From the cell containing the given text, extract its center point as [X, Y] coordinate. 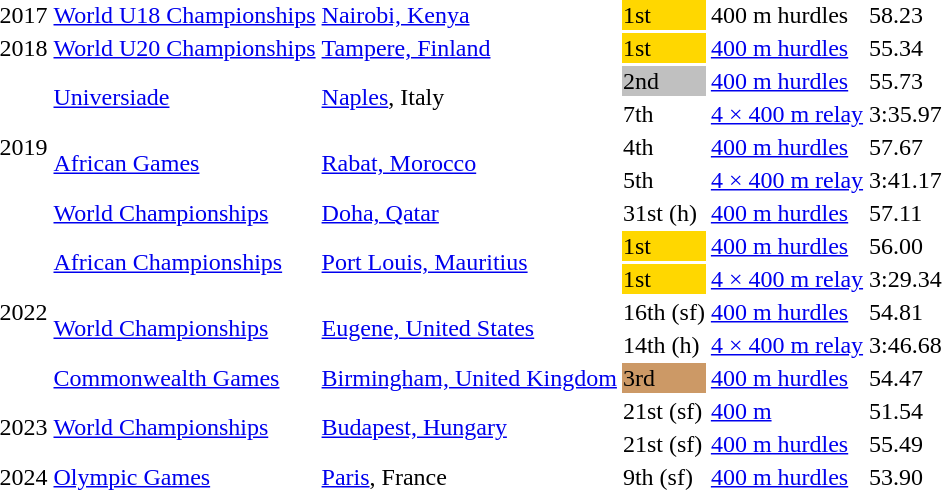
Port Louis, Mauritius [469, 262]
3rd [664, 378]
Tampere, Finland [469, 48]
Universiade [184, 98]
400 m [786, 411]
16th (sf) [664, 312]
African Games [184, 164]
World U20 Championships [184, 48]
Birmingham, United Kingdom [469, 378]
African Championships [184, 262]
2nd [664, 81]
7th [664, 114]
Budapest, Hungary [469, 428]
Naples, Italy [469, 98]
31st (h) [664, 213]
Nairobi, Kenya [469, 15]
Doha, Qatar [469, 213]
Eugene, United States [469, 328]
Commonwealth Games [184, 378]
4th [664, 147]
5th [664, 180]
Rabat, Morocco [469, 164]
World U18 Championships [184, 15]
14th (h) [664, 345]
